Provide the [X, Y] coordinate of the cell's center where the given text is located.  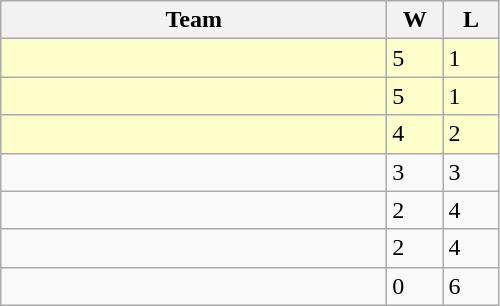
6 [471, 286]
W [415, 20]
0 [415, 286]
Team [194, 20]
L [471, 20]
